Return the [x, y] coordinate for the center point of the cell that contains the specified text.  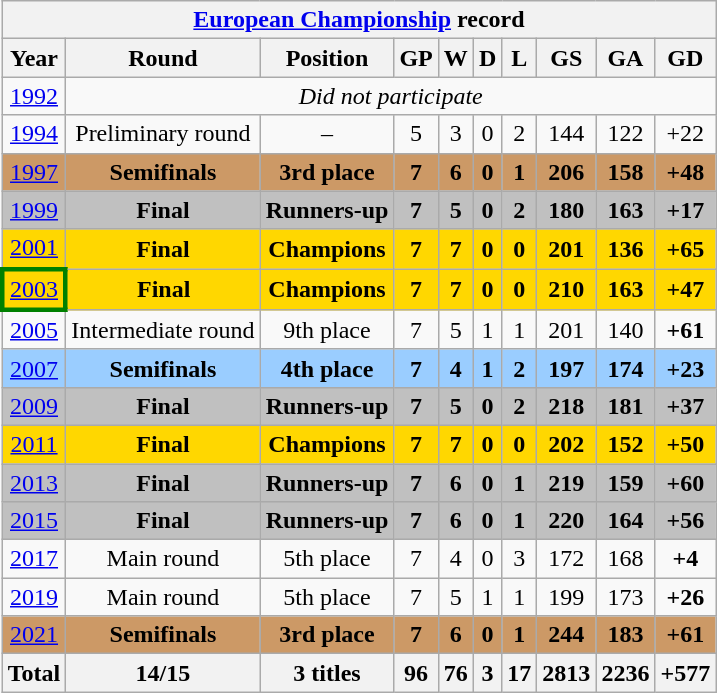
140 [626, 330]
2019 [34, 597]
1992 [34, 96]
181 [626, 406]
+47 [686, 290]
2017 [34, 559]
+4 [686, 559]
219 [566, 483]
17 [520, 673]
210 [566, 290]
202 [566, 444]
+37 [686, 406]
+22 [686, 134]
2001 [34, 249]
168 [626, 559]
1999 [34, 210]
158 [626, 172]
GS [566, 58]
European Championship record [358, 20]
220 [566, 521]
2021 [34, 635]
218 [566, 406]
Did not participate [391, 96]
+48 [686, 172]
2015 [34, 521]
+56 [686, 521]
199 [566, 597]
1994 [34, 134]
2003 [34, 290]
Year [34, 58]
+17 [686, 210]
244 [566, 635]
180 [566, 210]
Position [327, 58]
122 [626, 134]
2007 [34, 368]
144 [566, 134]
2236 [626, 673]
+26 [686, 597]
– [327, 134]
W [456, 58]
2005 [34, 330]
Preliminary round [163, 134]
GP [416, 58]
4th place [327, 368]
173 [626, 597]
159 [626, 483]
96 [416, 673]
+60 [686, 483]
183 [626, 635]
+50 [686, 444]
172 [566, 559]
76 [456, 673]
9th place [327, 330]
L [520, 58]
D [487, 58]
+577 [686, 673]
3 titles [327, 673]
+65 [686, 249]
152 [626, 444]
GD [686, 58]
Round [163, 58]
164 [626, 521]
136 [626, 249]
1997 [34, 172]
Total [34, 673]
14/15 [163, 673]
GA [626, 58]
Intermediate round [163, 330]
+23 [686, 368]
2011 [34, 444]
2013 [34, 483]
2813 [566, 673]
174 [626, 368]
206 [566, 172]
197 [566, 368]
2009 [34, 406]
